Detect which cell encompasses the target text, then output its (x, y) center coordinate. 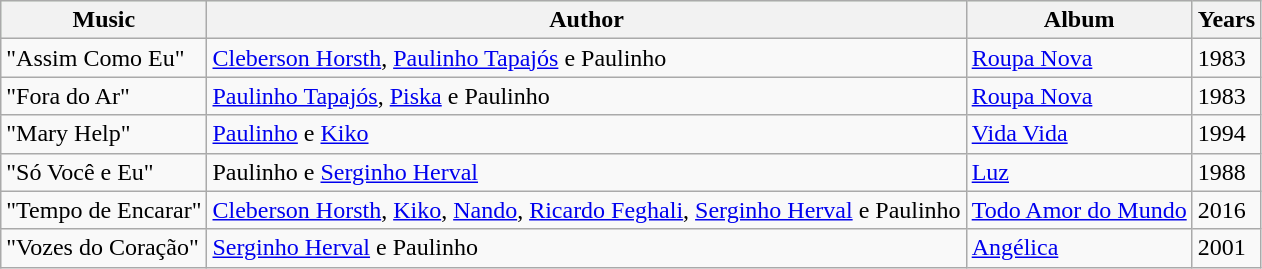
Vida Vida (1079, 134)
"Assim Como Eu" (104, 58)
Paulinho e Kiko (586, 134)
"Vozes do Coração" (104, 248)
Paulinho e Serginho Herval (586, 172)
Music (104, 20)
Todo Amor do Mundo (1079, 210)
Angélica (1079, 248)
"Fora do Ar" (104, 96)
Paulinho Tapajós, Piska e Paulinho (586, 96)
2016 (1226, 210)
"Só Você e Eu" (104, 172)
Luz (1079, 172)
"Mary Help" (104, 134)
Cleberson Horsth, Kiko, Nando, Ricardo Feghali, Serginho Herval e Paulinho (586, 210)
Cleberson Horsth, Paulinho Tapajós e Paulinho (586, 58)
2001 (1226, 248)
Serginho Herval e Paulinho (586, 248)
1988 (1226, 172)
1994 (1226, 134)
"Tempo de Encarar" (104, 210)
Years (1226, 20)
Album (1079, 20)
Author (586, 20)
